Pinpoint the cell where the given text exists, returning its [x, y] midpoint coordinate. 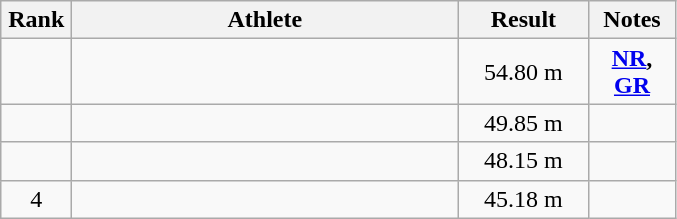
Athlete [265, 20]
Result [524, 20]
Rank [36, 20]
45.18 m [524, 199]
NR, GR [632, 72]
4 [36, 199]
Notes [632, 20]
48.15 m [524, 161]
54.80 m [524, 72]
49.85 m [524, 123]
